Capture the cell that displays the provided text and extract its (x, y) central coordinate. 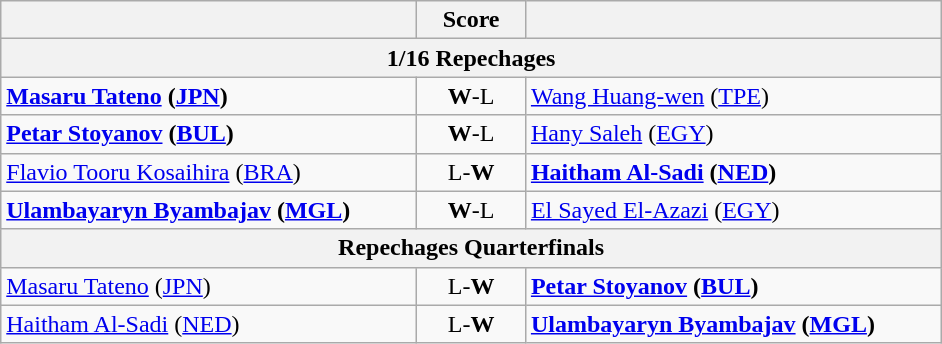
Repechages Quarterfinals (472, 248)
El Sayed El-Azazi (EGY) (733, 210)
Hany Saleh (EGY) (733, 134)
Score (472, 20)
Wang Huang-wen (TPE) (733, 96)
1/16 Repechages (472, 58)
Flavio Tooru Kosaihira (BRA) (209, 172)
